From the cell containing the given text, extract its center point as [x, y] coordinate. 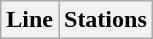
Stations [105, 20]
Line [30, 20]
